Find where the given text appears and provide that cell's center as (X, Y) coordinate. 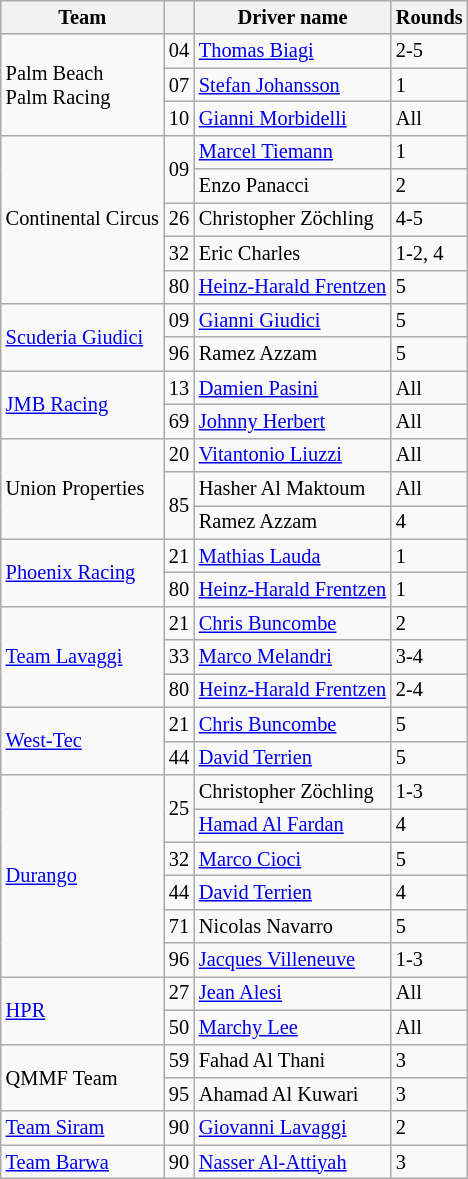
QMMF Team (82, 1078)
Vitantonio Liuzzi (292, 455)
33 (179, 657)
Fahad Al Thani (292, 1061)
3-4 (430, 657)
07 (179, 85)
Scuderia Giudici (82, 336)
71 (179, 926)
27 (179, 993)
Palm Beach Palm Racing (82, 84)
1-2, 4 (430, 253)
Johnny Herbert (292, 421)
Union Properties (82, 488)
95 (179, 1094)
Team Siram (82, 1128)
Damien Pasini (292, 388)
Mathias Lauda (292, 556)
04 (179, 51)
Nasser Al-Attiyah (292, 1162)
Hamad Al Fardan (292, 825)
4-5 (430, 219)
Marco Cioci (292, 859)
Driver name (292, 17)
85 (179, 506)
Durango (82, 875)
Jean Alesi (292, 993)
Ahamad Al Kuwari (292, 1094)
Rounds (430, 17)
West-Tec (82, 740)
2-5 (430, 51)
Team Lavaggi (82, 656)
Giovanni Lavaggi (292, 1128)
50 (179, 1027)
10 (179, 118)
Phoenix Racing (82, 572)
Gianni Morbidelli (292, 118)
Marcel Tiemann (292, 152)
Stefan Johansson (292, 85)
26 (179, 219)
Marco Melandri (292, 657)
Nicolas Navarro (292, 926)
Continental Circus (82, 219)
Marchy Lee (292, 1027)
Hasher Al Maktoum (292, 489)
20 (179, 455)
59 (179, 1061)
2-4 (430, 690)
HPR (82, 1010)
Thomas Biagi (292, 51)
Team Barwa (82, 1162)
13 (179, 388)
25 (179, 808)
JMB Racing (82, 404)
Enzo Panacci (292, 186)
Team (82, 17)
Gianni Giudici (292, 320)
69 (179, 421)
Jacques Villeneuve (292, 960)
Eric Charles (292, 253)
